Determine the (X, Y) coordinate at the center of the cell enclosing the given text.  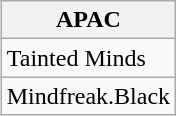
Mindfreak.Black (88, 96)
APAC (88, 20)
Tainted Minds (88, 58)
